Return [X, Y] of the center of cell containing provided text 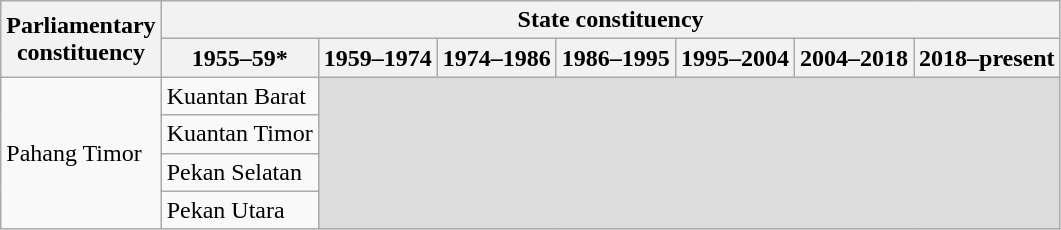
Kuantan Timor [240, 134]
1955–59* [240, 58]
Parliamentaryconstituency [81, 39]
1995–2004 [734, 58]
1974–1986 [496, 58]
1986–1995 [616, 58]
2018–present [988, 58]
2004–2018 [854, 58]
Kuantan Barat [240, 96]
Pahang Timor [81, 153]
State constituency [610, 20]
Pekan Selatan [240, 172]
1959–1974 [378, 58]
Pekan Utara [240, 210]
